Search for the cell housing the specified text and yield its [X, Y] center coordinate. 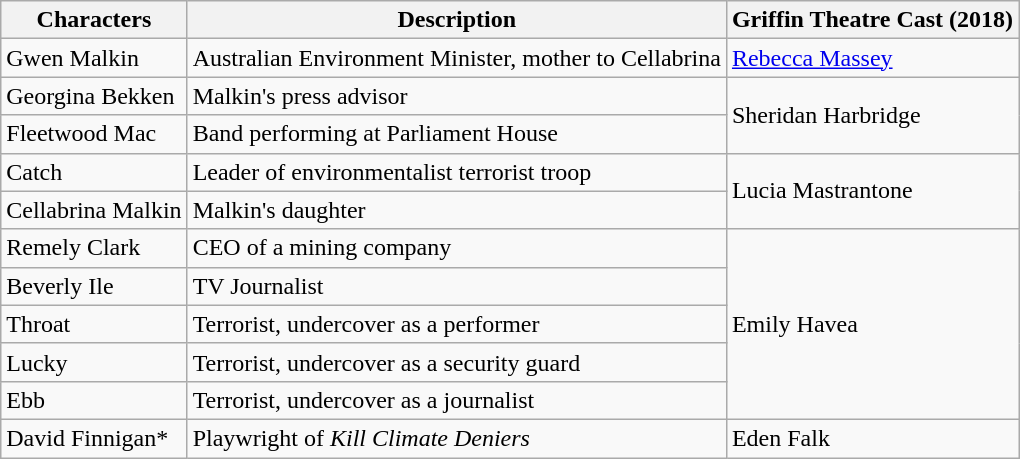
Beverly Ile [94, 286]
Ebb [94, 400]
Eden Falk [872, 438]
Cellabrina Malkin [94, 210]
Malkin's press advisor [456, 96]
Australian Environment Minister, mother to Cellabrina [456, 58]
Leader of environmentalist terrorist troop [456, 172]
Georgina Bekken [94, 96]
Sheridan Harbridge [872, 115]
Terrorist, undercover as a performer [456, 324]
Remely Clark [94, 248]
Lucky [94, 362]
Malkin's daughter [456, 210]
Emily Havea [872, 324]
Band performing at Parliament House [456, 134]
Griffin Theatre Cast (2018) [872, 20]
Throat [94, 324]
Catch [94, 172]
Fleetwood Mac [94, 134]
David Finnigan* [94, 438]
Terrorist, undercover as a journalist [456, 400]
Lucia Mastrantone [872, 191]
Rebecca Massey [872, 58]
CEO of a mining company [456, 248]
Gwen Malkin [94, 58]
Terrorist, undercover as a security guard [456, 362]
Description [456, 20]
TV Journalist [456, 286]
Playwright of Kill Climate Deniers [456, 438]
Characters [94, 20]
